Pinpoint the cell where the given text exists, returning its (X, Y) midpoint coordinate. 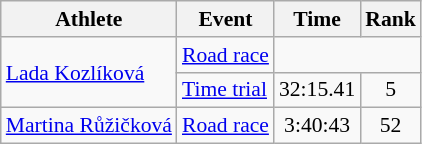
Event (226, 19)
Time trial (226, 90)
32:15.41 (317, 90)
Martina Růžičková (89, 126)
3:40:43 (317, 126)
Athlete (89, 19)
Lada Kozlíková (89, 72)
5 (390, 90)
Time (317, 19)
52 (390, 126)
Rank (390, 19)
